Find where the given text appears and provide that cell's center as [X, Y] coordinate. 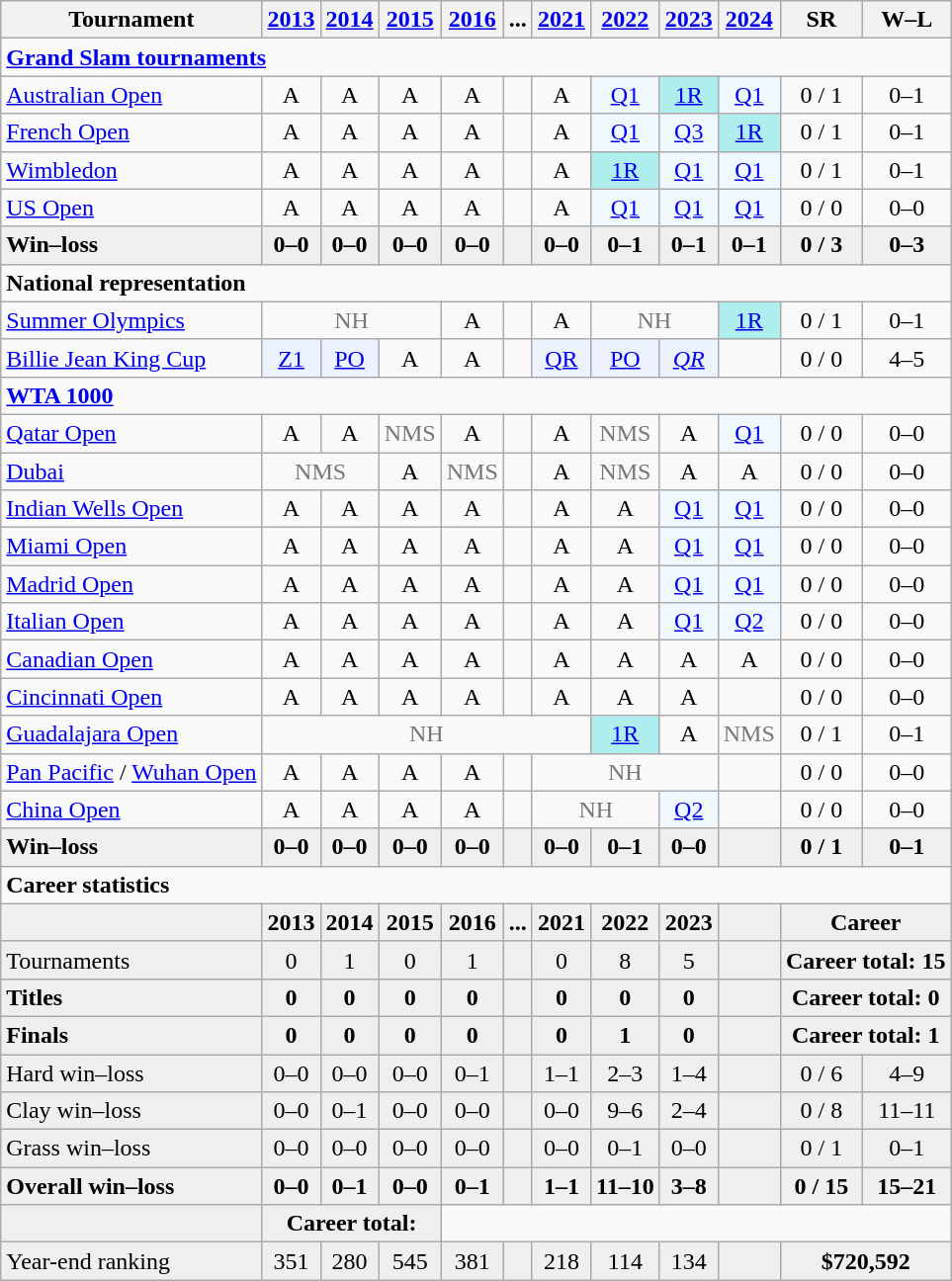
$720,592 [866, 1261]
545 [409, 1261]
2–3 [625, 1072]
381 [473, 1261]
Wimbledon [131, 170]
Cincinnati Open [131, 697]
4–5 [907, 358]
8 [625, 960]
0 / 8 [821, 1111]
11–11 [907, 1111]
Grand Slam tournaments [476, 57]
114 [625, 1261]
Madrid Open [131, 584]
4–9 [907, 1072]
Z1 [291, 358]
0 / 15 [821, 1186]
Summer Olympics [131, 320]
Career total: 1 [866, 1035]
0 / 6 [821, 1072]
Finals [131, 1035]
Career total: [352, 1224]
1–4 [688, 1072]
Guadalajara Open [131, 734]
Grass win–loss [131, 1149]
US Open [131, 208]
Canadian Open [131, 659]
5 [688, 960]
218 [562, 1261]
Miami Open [131, 547]
3–8 [688, 1186]
280 [350, 1261]
9–6 [625, 1111]
11–10 [625, 1186]
Hard win–loss [131, 1072]
Career statistics [476, 885]
French Open [131, 132]
Q3 [688, 132]
Indian Wells Open [131, 509]
Italian Open [131, 622]
351 [291, 1261]
0 / 3 [821, 245]
Career total: 15 [866, 960]
Dubai [131, 471]
WTA 1000 [476, 395]
Overall win–loss [131, 1186]
15–21 [907, 1186]
Titles [131, 997]
Tournament [131, 20]
2–4 [688, 1111]
Tournaments [131, 960]
Australian Open [131, 95]
Clay win–loss [131, 1111]
National representation [476, 283]
Billie Jean King Cup [131, 358]
Qatar Open [131, 433]
0–3 [907, 245]
Career [866, 922]
134 [688, 1261]
Pan Pacific / Wuhan Open [131, 772]
2024 [749, 20]
Career total: 0 [866, 997]
Year-end ranking [131, 1261]
W–L [907, 20]
China Open [131, 810]
SR [821, 20]
